Pinpoint the cell where the given text exists, returning its (X, Y) midpoint coordinate. 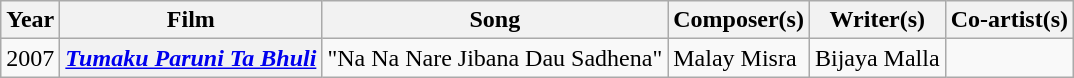
Year (30, 20)
2007 (30, 58)
Malay Misra (739, 58)
Writer(s) (877, 20)
Tumaku Paruni Ta Bhuli (191, 58)
Composer(s) (739, 20)
Co-artist(s) (1009, 20)
Song (495, 20)
Film (191, 20)
"Na Na Nare Jibana Dau Sadhena" (495, 58)
Bijaya Malla (877, 58)
